Return the [x, y] coordinate for the center point of the cell that contains the specified text.  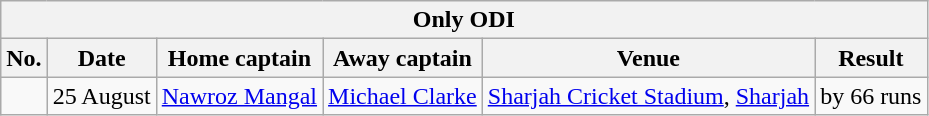
25 August [102, 96]
by 66 runs [871, 96]
Michael Clarke [403, 96]
Home captain [239, 58]
Only ODI [464, 20]
Away captain [403, 58]
Nawroz Mangal [239, 96]
Result [871, 58]
Sharjah Cricket Stadium, Sharjah [648, 96]
Venue [648, 58]
No. [24, 58]
Date [102, 58]
